Detect which cell encompasses the target text, then output its [X, Y] center coordinate. 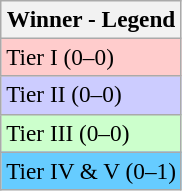
Winner - Legend [92, 19]
Tier II (0–0) [92, 95]
Tier III (0–0) [92, 133]
Tier I (0–0) [92, 57]
Tier IV & V (0–1) [92, 170]
